Determine the (x, y) coordinate at the center of the cell enclosing the given text.  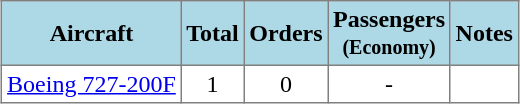
Passengers(Economy) (389, 33)
1 (212, 84)
Orders (286, 33)
Boeing 727-200F (92, 84)
Total (212, 33)
Aircraft (92, 33)
0 (286, 84)
- (389, 84)
Notes (484, 33)
